Scan for the cell matching the given text and deliver its [x, y] coordinate at center. 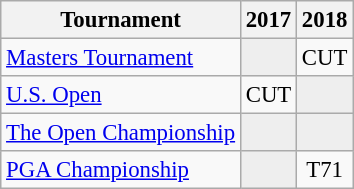
Masters Tournament [121, 58]
2017 [268, 20]
Tournament [121, 20]
U.S. Open [121, 95]
T71 [325, 170]
The Open Championship [121, 133]
PGA Championship [121, 170]
2018 [325, 20]
